From the cell containing the given text, extract its center point as (X, Y) coordinate. 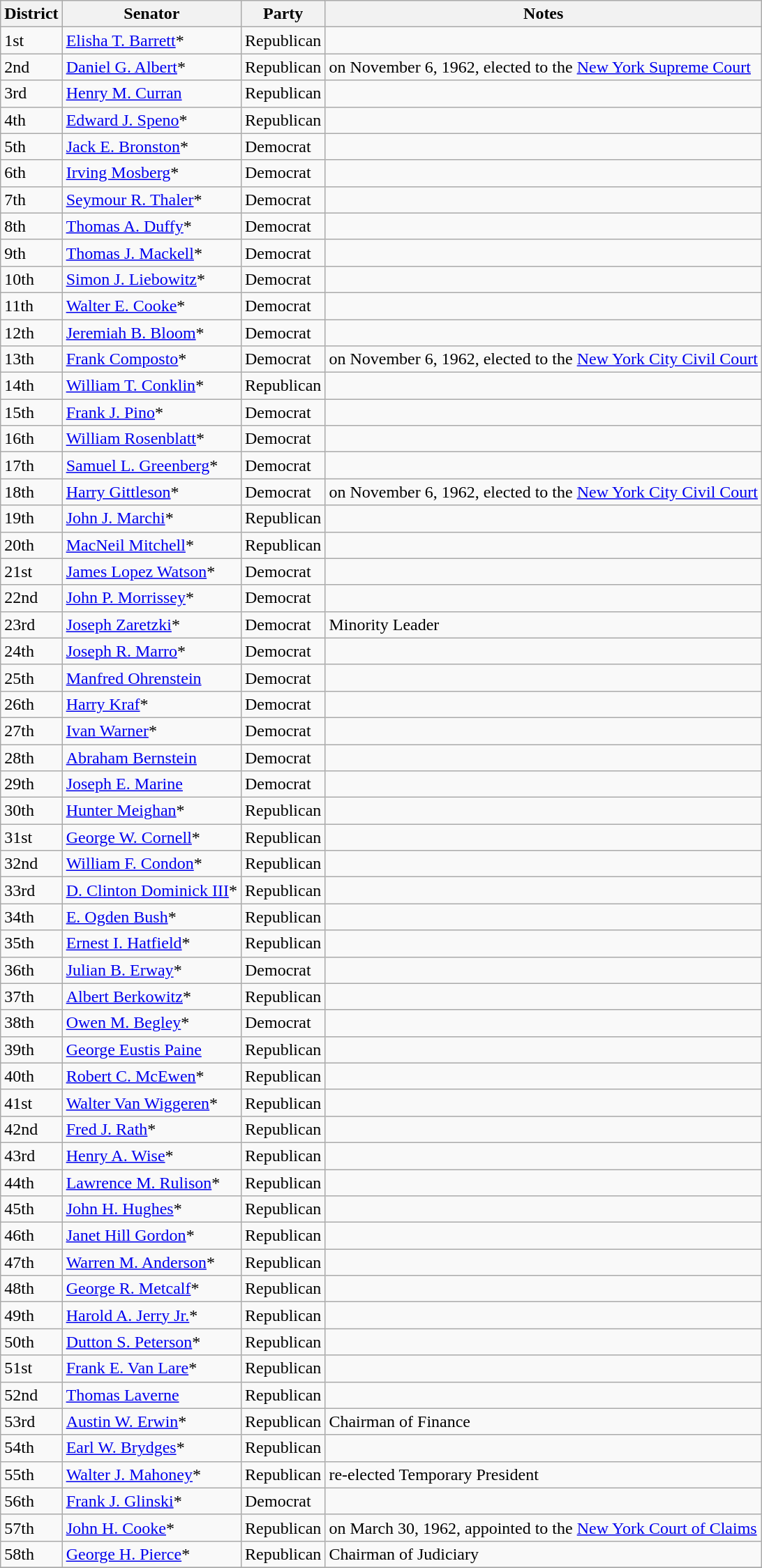
John H. Hughes* (151, 1209)
28th (31, 757)
John J. Marchi* (151, 518)
13th (31, 359)
Ernest I. Hatfield* (151, 943)
10th (31, 279)
6th (31, 173)
5th (31, 147)
2nd (31, 67)
John H. Cooke* (151, 1528)
Senator (151, 14)
40th (31, 1076)
29th (31, 784)
George Eustis Paine (151, 1050)
on November 6, 1962, elected to the New York Supreme Court (544, 67)
Walter J. Mahoney* (151, 1474)
Elisha T. Barrett* (151, 40)
18th (31, 492)
47th (31, 1262)
Lawrence M. Rulison* (151, 1183)
Party (283, 14)
Walter E. Cooke* (151, 306)
16th (31, 439)
Albert Berkowitz* (151, 996)
James Lopez Watson* (151, 572)
8th (31, 226)
Harry Gittleson* (151, 492)
District (31, 14)
Jack E. Bronston* (151, 147)
33rd (31, 890)
37th (31, 996)
Henry A. Wise* (151, 1156)
George W. Cornell* (151, 837)
48th (31, 1289)
35th (31, 943)
15th (31, 412)
Janet Hill Gordon* (151, 1236)
Thomas A. Duffy* (151, 226)
7th (31, 200)
D. Clinton Dominick III* (151, 890)
Harold A. Jerry Jr.* (151, 1315)
46th (31, 1236)
3rd (31, 94)
9th (31, 253)
MacNeil Mitchell* (151, 545)
John P. Morrissey* (151, 598)
Henry M. Curran (151, 94)
Chairman of Judiciary (544, 1554)
Jeremiah B. Bloom* (151, 333)
Samuel L. Greenberg* (151, 465)
Robert C. McEwen* (151, 1076)
39th (31, 1050)
Austin W. Erwin* (151, 1421)
Owen M. Begley* (151, 1023)
22nd (31, 598)
Manfred Ohrenstein (151, 678)
31st (31, 837)
58th (31, 1554)
Notes (544, 14)
21st (31, 572)
52nd (31, 1395)
Earl W. Brydges* (151, 1448)
Frank J. Glinski* (151, 1501)
19th (31, 518)
Irving Mosberg* (151, 173)
24th (31, 651)
Frank J. Pino* (151, 412)
14th (31, 386)
Minority Leader (544, 625)
Joseph E. Marine (151, 784)
Warren M. Anderson* (151, 1262)
Thomas Laverne (151, 1395)
53rd (31, 1421)
Walter Van Wiggeren* (151, 1103)
Fred J. Rath* (151, 1129)
William T. Conklin* (151, 386)
36th (31, 970)
50th (31, 1342)
William F. Condon* (151, 864)
Chairman of Finance (544, 1421)
Joseph Zaretzki* (151, 625)
Daniel G. Albert* (151, 67)
1st (31, 40)
23rd (31, 625)
Abraham Bernstein (151, 757)
Simon J. Liebowitz* (151, 279)
Thomas J. Mackell* (151, 253)
43rd (31, 1156)
Hunter Meighan* (151, 811)
Joseph R. Marro* (151, 651)
Harry Kraf* (151, 704)
11th (31, 306)
44th (31, 1183)
54th (31, 1448)
Frank E. Van Lare* (151, 1368)
Seymour R. Thaler* (151, 200)
38th (31, 1023)
re-elected Temporary President (544, 1474)
William Rosenblatt* (151, 439)
4th (31, 120)
Frank Composto* (151, 359)
17th (31, 465)
49th (31, 1315)
George R. Metcalf* (151, 1289)
on March 30, 1962, appointed to the New York Court of Claims (544, 1528)
20th (31, 545)
George H. Pierce* (151, 1554)
32nd (31, 864)
51st (31, 1368)
27th (31, 731)
57th (31, 1528)
Julian B. Erway* (151, 970)
30th (31, 811)
25th (31, 678)
34th (31, 917)
E. Ogden Bush* (151, 917)
42nd (31, 1129)
26th (31, 704)
Dutton S. Peterson* (151, 1342)
Edward J. Speno* (151, 120)
Ivan Warner* (151, 731)
41st (31, 1103)
56th (31, 1501)
45th (31, 1209)
55th (31, 1474)
12th (31, 333)
